From the cell containing the given text, extract its center point as (X, Y) coordinate. 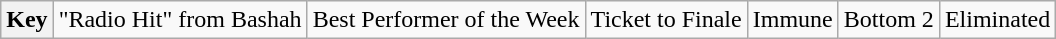
Best Performer of the Week (446, 20)
Ticket to Finale (666, 20)
Immune (792, 20)
"Radio Hit" from Bashah (180, 20)
Bottom 2 (888, 20)
Eliminated (997, 20)
Key (27, 20)
